Capture the cell that displays the provided text and extract its (x, y) central coordinate. 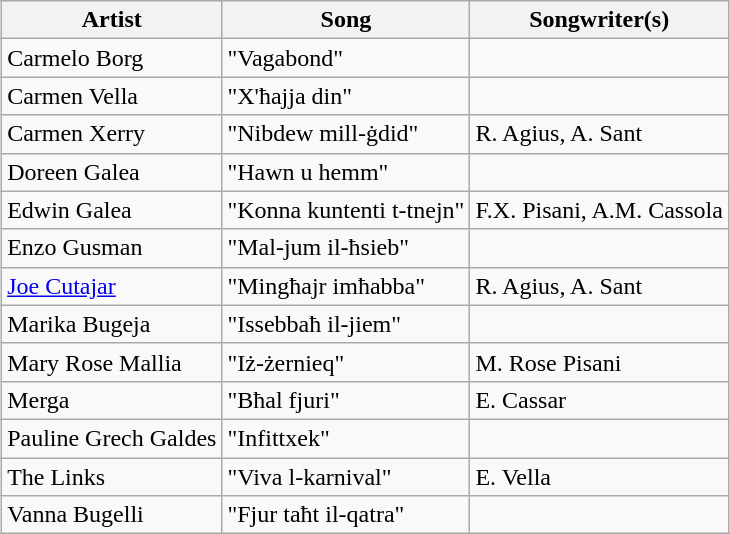
"Bħal fjuri" (346, 400)
Mary Rose Mallia (112, 362)
"Viva l-karnival" (346, 477)
Vanna Bugelli (112, 515)
Songwriter(s) (600, 20)
Marika Bugeja (112, 324)
E. Cassar (600, 400)
"Issebbaħ il-jiem" (346, 324)
"Konna kuntenti t-tnejn" (346, 210)
Artist (112, 20)
"Vagabond" (346, 58)
"Hawn u hemm" (346, 172)
Carmen Vella (112, 96)
"Iż-żernieq" (346, 362)
Song (346, 20)
The Links (112, 477)
Joe Cutajar (112, 286)
F.X. Pisani, A.M. Cassola (600, 210)
"X'ħajja din" (346, 96)
"Fjur taħt il-qatra" (346, 515)
Pauline Grech Galdes (112, 438)
"Infittxek" (346, 438)
Edwin Galea (112, 210)
"Nibdew mill-ġdid" (346, 134)
Carmen Xerry (112, 134)
Enzo Gusman (112, 248)
M. Rose Pisani (600, 362)
Carmelo Borg (112, 58)
"Mal-jum il-ħsieb" (346, 248)
Merga (112, 400)
E. Vella (600, 477)
"Mingħajr imħabba" (346, 286)
Doreen Galea (112, 172)
